Return (X, Y) of the center of cell containing provided text 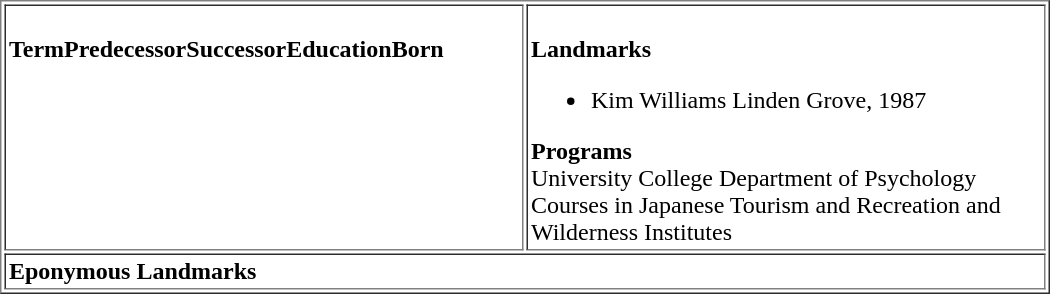
TermPredecessorSuccessorEducationBorn (264, 127)
Eponymous Landmarks (524, 272)
